Pinpoint the cell where the given text exists, returning its [x, y] midpoint coordinate. 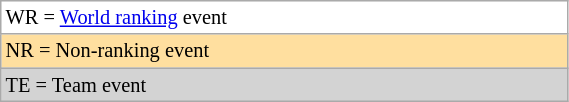
TE = Team event [284, 85]
WR = World ranking event [284, 17]
NR = Non-ranking event [284, 51]
